Search for the cell housing the specified text and yield its (x, y) center coordinate. 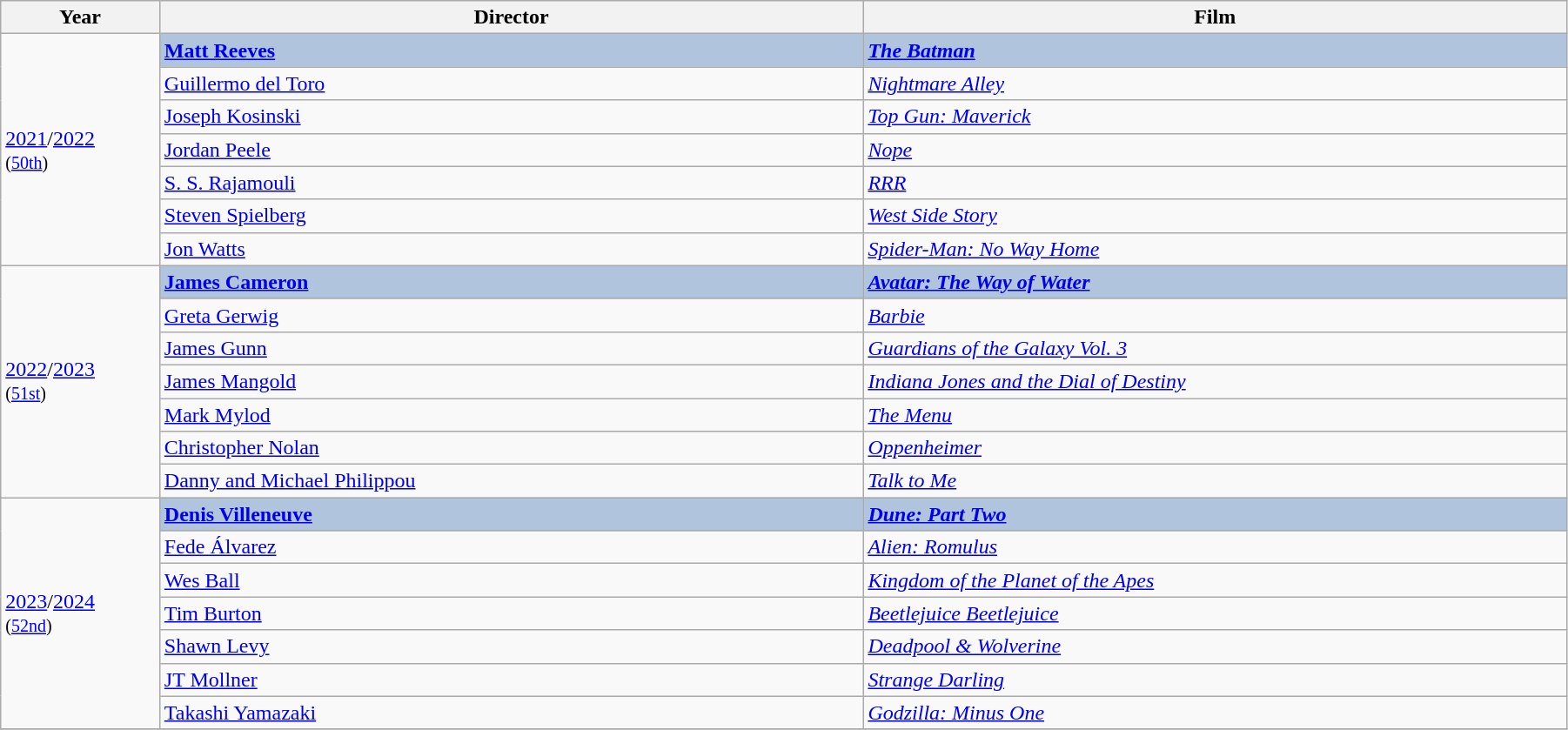
Beetlejuice Beetlejuice (1215, 613)
Greta Gerwig (512, 315)
Strange Darling (1215, 680)
James Mangold (512, 381)
Guillermo del Toro (512, 84)
West Side Story (1215, 216)
Shawn Levy (512, 646)
James Cameron (512, 282)
Tim Burton (512, 613)
Danny and Michael Philippou (512, 481)
Denis Villeneuve (512, 514)
Wes Ball (512, 580)
Godzilla: Minus One (1215, 713)
Top Gun: Maverick (1215, 117)
2023/2024(52nd) (80, 613)
Oppenheimer (1215, 448)
S. S. Rajamouli (512, 183)
2021/2022(50th) (80, 150)
Dune: Part Two (1215, 514)
Christopher Nolan (512, 448)
Steven Spielberg (512, 216)
James Gunn (512, 348)
Talk to Me (1215, 481)
Joseph Kosinski (512, 117)
Takashi Yamazaki (512, 713)
Guardians of the Galaxy Vol. 3 (1215, 348)
Fede Álvarez (512, 547)
Jon Watts (512, 249)
Jordan Peele (512, 150)
Avatar: The Way of Water (1215, 282)
Barbie (1215, 315)
Indiana Jones and the Dial of Destiny (1215, 381)
Nightmare Alley (1215, 84)
The Menu (1215, 415)
JT Mollner (512, 680)
Deadpool & Wolverine (1215, 646)
Alien: Romulus (1215, 547)
Matt Reeves (512, 50)
The Batman (1215, 50)
2022/2023(51st) (80, 381)
Spider-Man: No Way Home (1215, 249)
Mark Mylod (512, 415)
Director (512, 17)
Kingdom of the Planet of the Apes (1215, 580)
Nope (1215, 150)
RRR (1215, 183)
Year (80, 17)
Film (1215, 17)
